Pinpoint the cell where the given text exists, returning its [x, y] midpoint coordinate. 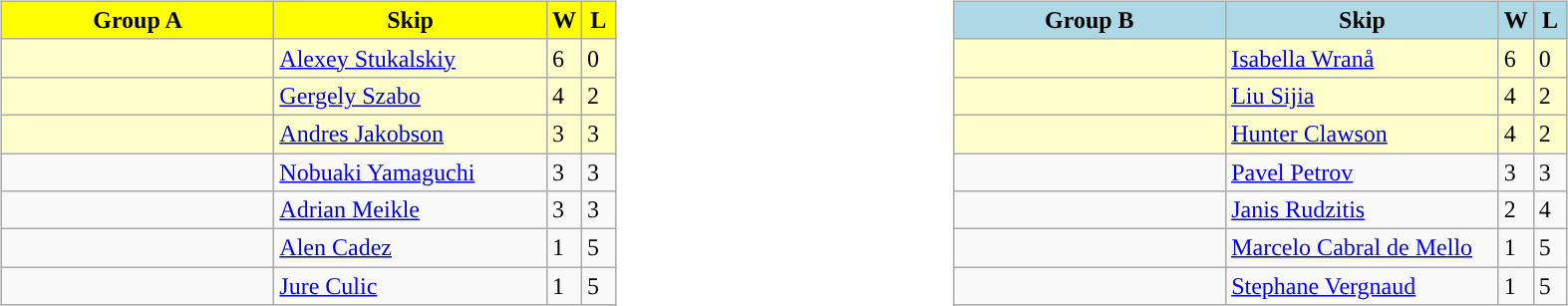
Hunter Clawson [1363, 134]
Nobuaki Yamaguchi [411, 172]
Alexey Stukalskiy [411, 58]
Group B [1090, 20]
Andres Jakobson [411, 134]
Janis Rudzitis [1363, 210]
Stephane Vergnaud [1363, 286]
Gergely Szabo [411, 96]
Marcelo Cabral de Mello [1363, 248]
Isabella Wranå [1363, 58]
Group A [138, 20]
Alen Cadez [411, 248]
Adrian Meikle [411, 210]
Pavel Petrov [1363, 172]
Jure Culic [411, 286]
Liu Sijia [1363, 96]
